Find where the given text appears and provide that cell's center as [x, y] coordinate. 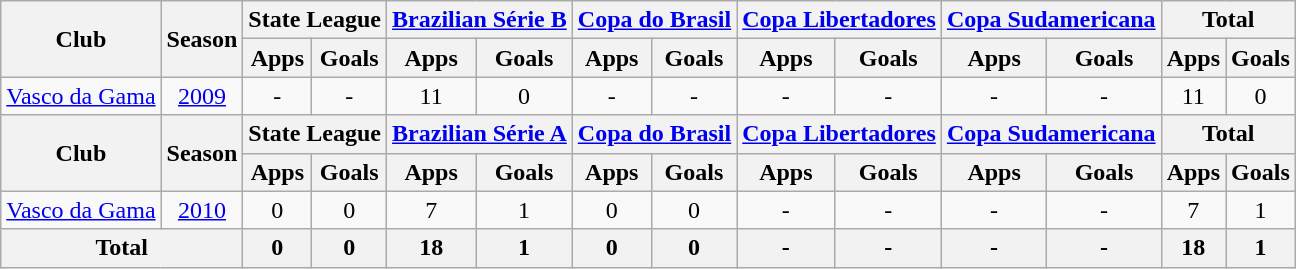
2009 [202, 96]
Brazilian Série A [480, 134]
2010 [202, 210]
Brazilian Série B [480, 20]
